Determine the [X, Y] coordinate at the center of the cell enclosing the given text.  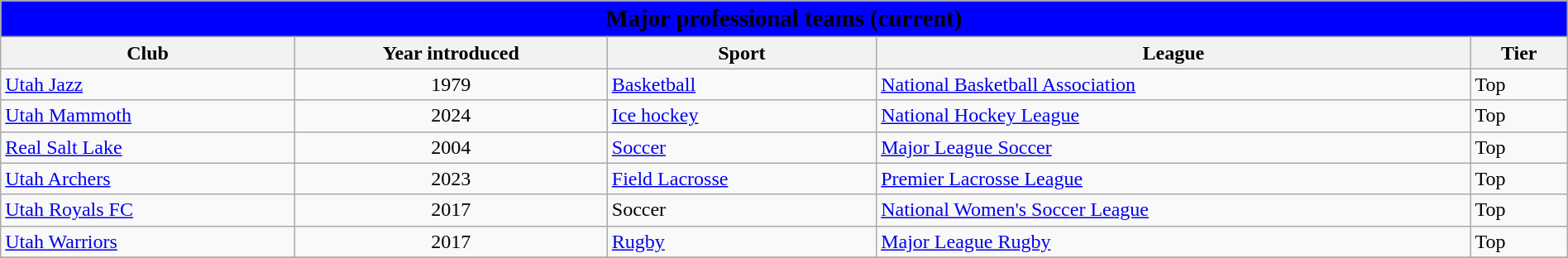
Major League Soccer [1174, 147]
National Basketball Association [1174, 84]
Major professional teams (current) [784, 19]
2004 [451, 147]
Tier [1518, 53]
Real Salt Lake [148, 147]
Major League Rugby [1174, 241]
Utah Royals FC [148, 210]
National Hockey League [1174, 116]
Basketball [741, 84]
2023 [451, 179]
Utah Warriors [148, 241]
Sport [741, 53]
League [1174, 53]
Premier Lacrosse League [1174, 179]
Ice hockey [741, 116]
Field Lacrosse [741, 179]
Utah Jazz [148, 84]
Rugby [741, 241]
Year introduced [451, 53]
Utah Mammoth [148, 116]
Utah Archers [148, 179]
1979 [451, 84]
2024 [451, 116]
Club [148, 53]
National Women's Soccer League [1174, 210]
